Capture the cell that displays the provided text and extract its (X, Y) central coordinate. 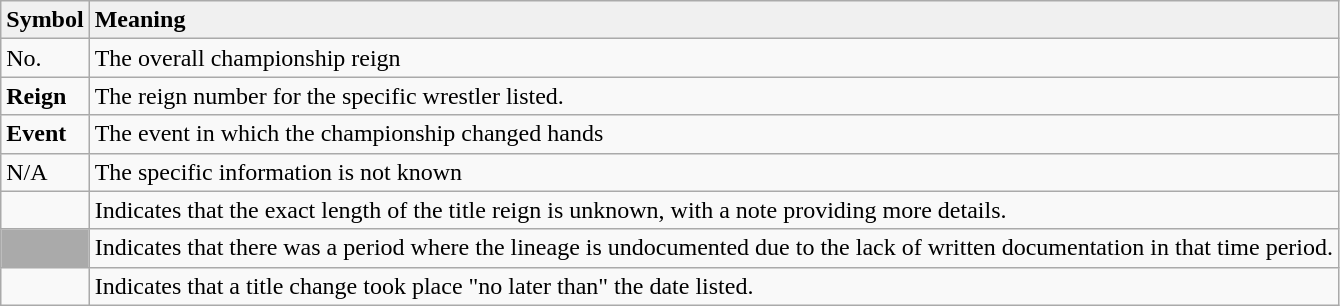
Meaning (714, 20)
Event (45, 134)
The reign number for the specific wrestler listed. (714, 96)
Indicates that a title change took place "no later than" the date listed. (714, 286)
Reign (45, 96)
No. (45, 58)
Indicates that there was a period where the lineage is undocumented due to the lack of written documentation in that time period. (714, 248)
The event in which the championship changed hands (714, 134)
N/A (45, 172)
Symbol (45, 20)
The specific information is not known (714, 172)
The overall championship reign (714, 58)
Indicates that the exact length of the title reign is unknown, with a note providing more details. (714, 210)
